Capture the cell that displays the provided text and extract its (X, Y) central coordinate. 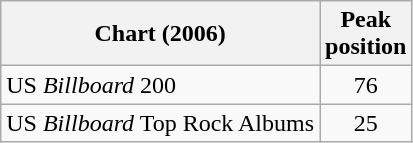
Chart (2006) (160, 34)
US Billboard 200 (160, 85)
25 (366, 123)
US Billboard Top Rock Albums (160, 123)
Peakposition (366, 34)
76 (366, 85)
